Search for the cell housing the specified text and yield its [x, y] center coordinate. 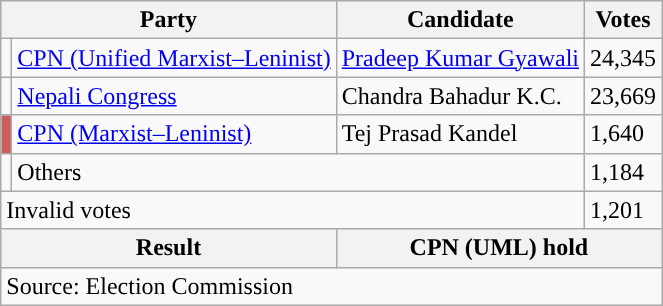
Nepali Congress [174, 96]
Result [168, 248]
1,184 [624, 172]
Candidate [460, 20]
Votes [624, 20]
23,669 [624, 96]
Others [298, 172]
Invalid votes [293, 210]
1,640 [624, 134]
1,201 [624, 210]
Source: Election Commission [332, 286]
Tej Prasad Kandel [460, 134]
Party [168, 20]
CPN (Marxist–Leninist) [174, 134]
CPN (UML) hold [498, 248]
Chandra Bahadur K.C. [460, 96]
Pradeep Kumar Gyawali [460, 58]
CPN (Unified Marxist–Leninist) [174, 58]
24,345 [624, 58]
